Identify which cell holds the provided text, then report its [x, y] central coordinate. 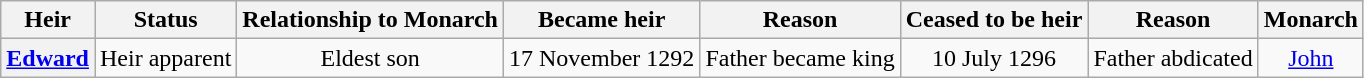
Ceased to be heir [994, 20]
Heir apparent [165, 58]
Status [165, 20]
Became heir [601, 20]
Father became king [800, 58]
10 July 1296 [994, 58]
John [1310, 58]
Father abdicated [1173, 58]
Monarch [1310, 20]
Edward [48, 58]
17 November 1292 [601, 58]
Eldest son [370, 58]
Relationship to Monarch [370, 20]
Heir [48, 20]
